Pinpoint the cell where the given text exists, returning its (x, y) midpoint coordinate. 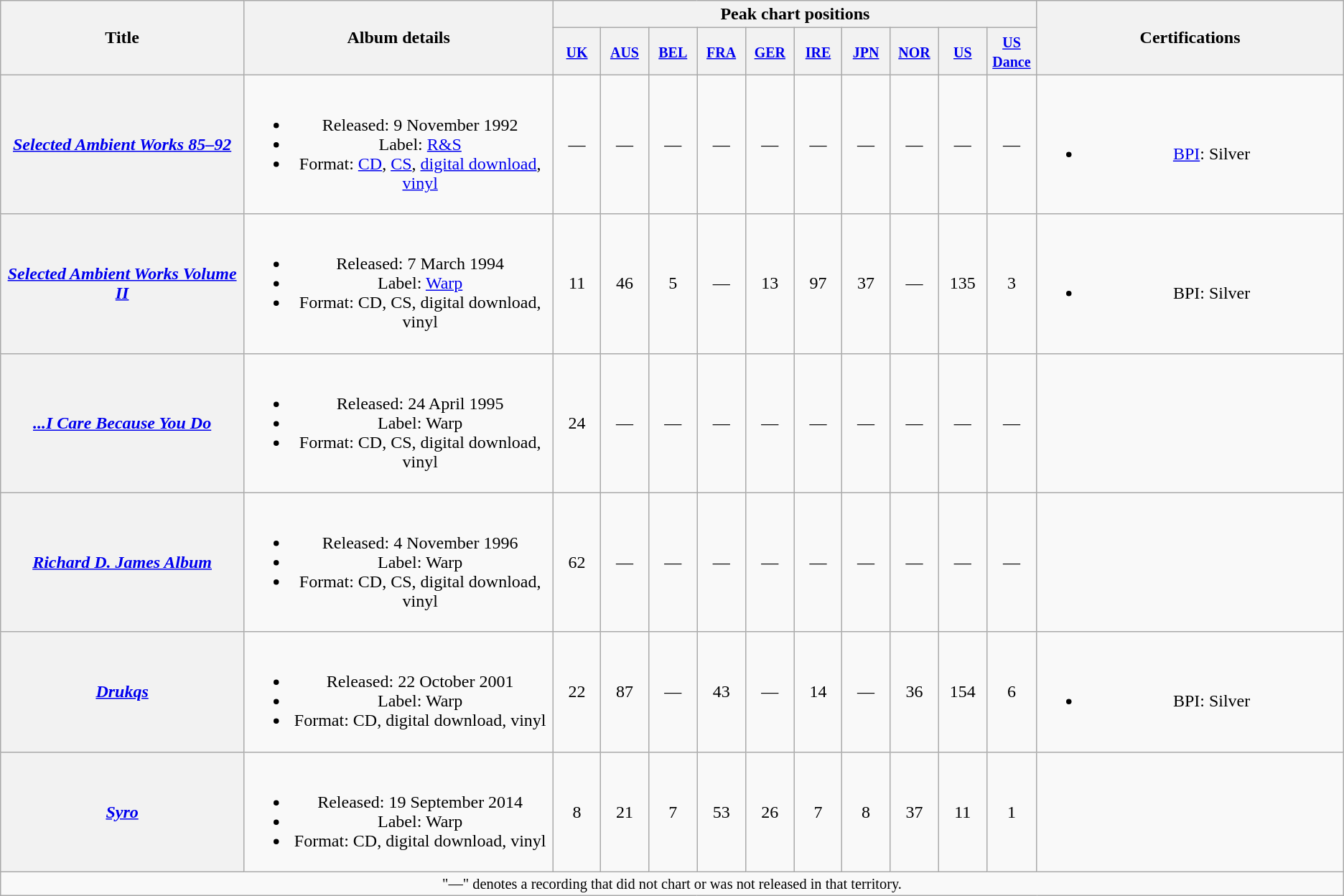
97 (818, 284)
36 (914, 692)
Syro (122, 811)
14 (818, 692)
43 (722, 692)
"—" denotes a recording that did not chart or was not released in that territory. (672, 884)
Album details (398, 37)
5 (673, 284)
US (963, 52)
135 (963, 284)
Released: 7 March 1994Label: WarpFormat: CD, CS, digital download, vinyl (398, 284)
6 (1012, 692)
Peak chart positions (795, 14)
21 (625, 811)
UK (577, 52)
FRA (722, 52)
Drukqs (122, 692)
GER (770, 52)
22 (577, 692)
JPN (866, 52)
BEL (673, 52)
Released: 22 October 2001Label: WarpFormat: CD, digital download, vinyl (398, 692)
Released: 4 November 1996Label: WarpFormat: CD, CS, digital download, vinyl (398, 562)
NOR (914, 52)
IRE (818, 52)
USDance (1012, 52)
Certifications (1190, 37)
Released: 19 September 2014Label: WarpFormat: CD, digital download, vinyl (398, 811)
26 (770, 811)
3 (1012, 284)
53 (722, 811)
1 (1012, 811)
Selected Ambient Works Volume II (122, 284)
24 (577, 423)
Released: 24 April 1995Label: WarpFormat: CD, CS, digital download, vinyl (398, 423)
46 (625, 284)
Selected Ambient Works 85–92 (122, 144)
87 (625, 692)
Released: 9 November 1992Label: R&SFormat: CD, CS, digital download, vinyl (398, 144)
154 (963, 692)
Richard D. James Album (122, 562)
AUS (625, 52)
...I Care Because You Do (122, 423)
13 (770, 284)
Title (122, 37)
62 (577, 562)
